Scan for the cell matching the given text and deliver its [X, Y] coordinate at center. 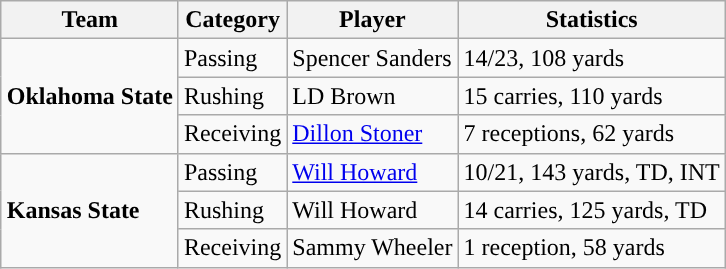
10/21, 143 yards, TD, INT [592, 172]
15 carries, 110 yards [592, 96]
Statistics [592, 20]
14/23, 108 yards [592, 58]
Team [90, 20]
Sammy Wheeler [372, 248]
Dillon Stoner [372, 134]
7 receptions, 62 yards [592, 134]
Player [372, 20]
Spencer Sanders [372, 58]
1 reception, 58 yards [592, 248]
14 carries, 125 yards, TD [592, 210]
LD Brown [372, 96]
Kansas State [90, 210]
Category [232, 20]
Oklahoma State [90, 96]
